Extract the (x, y) coordinate from the center of the cell holding the provided text.  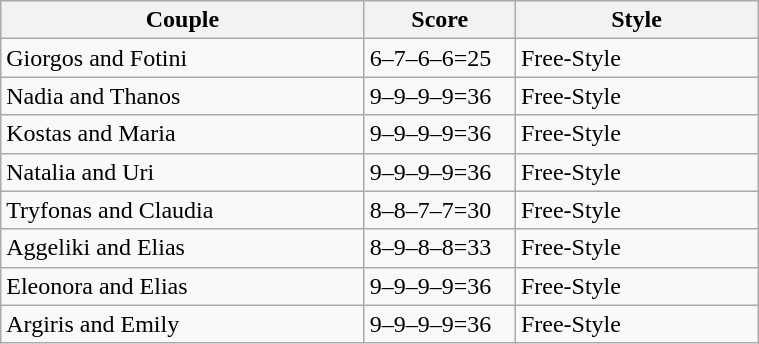
Argiris and Emily (182, 324)
Style (636, 20)
6–7–6–6=25 (440, 58)
Score (440, 20)
Nadia and Thanos (182, 96)
Couple (182, 20)
Natalia and Uri (182, 172)
Tryfonas and Claudia (182, 210)
8–8–7–7=30 (440, 210)
Aggeliki and Elias (182, 248)
Eleonora and Elias (182, 286)
Giorgos and Fotini (182, 58)
8–9–8–8=33 (440, 248)
Kostas and Maria (182, 134)
